For the text-containing cell, return its midpoint in [x, y] coordinate format. 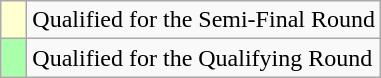
Qualified for the Qualifying Round [204, 58]
Qualified for the Semi-Final Round [204, 20]
